Extract the [x, y] coordinate from the center of the cell holding the provided text.  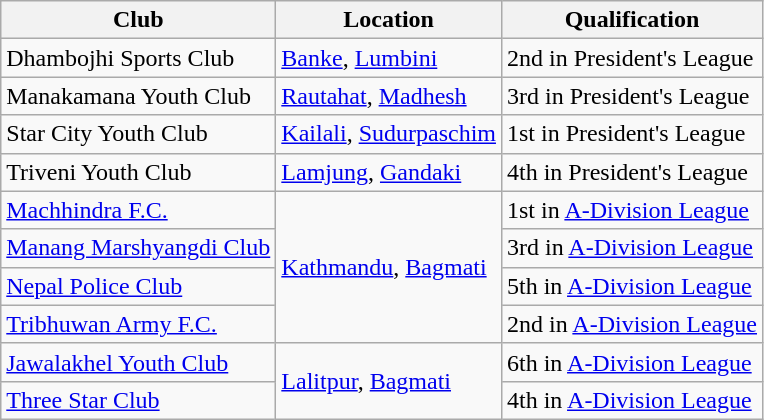
Machhindra F.C. [138, 210]
Dhambojhi Sports Club [138, 58]
2nd in A-Division League [632, 324]
2nd in President's League [632, 58]
Lamjung, Gandaki [389, 172]
Qualification [632, 20]
Club [138, 20]
1st in President's League [632, 134]
Manakamana Youth Club [138, 96]
Rautahat, Madhesh [389, 96]
Star City Youth Club [138, 134]
Tribhuwan Army F.C. [138, 324]
1st in A-Division League [632, 210]
3rd in A-Division League [632, 248]
Manang Marshyangdi Club [138, 248]
3rd in President's League [632, 96]
Nepal Police Club [138, 286]
6th in A-Division League [632, 362]
4th in A-Division League [632, 400]
Kathmandu, Bagmati [389, 267]
Banke, Lumbini [389, 58]
Location [389, 20]
Jawalakhel Youth Club [138, 362]
4th in President's League [632, 172]
Three Star Club [138, 400]
Kailali, Sudurpaschim [389, 134]
Lalitpur, Bagmati [389, 381]
5th in A-Division League [632, 286]
Triveni Youth Club [138, 172]
